Output the [X, Y] coordinate of the center of the cell containing the given text.  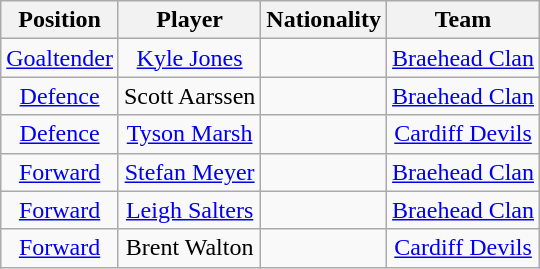
Kyle Jones [189, 58]
Team [464, 20]
Leigh Salters [189, 210]
Scott Aarssen [189, 96]
Goaltender [60, 58]
Player [189, 20]
Position [60, 20]
Brent Walton [189, 248]
Stefan Meyer [189, 172]
Tyson Marsh [189, 134]
Nationality [324, 20]
